From the cell containing the given text, extract its center point as [X, Y] coordinate. 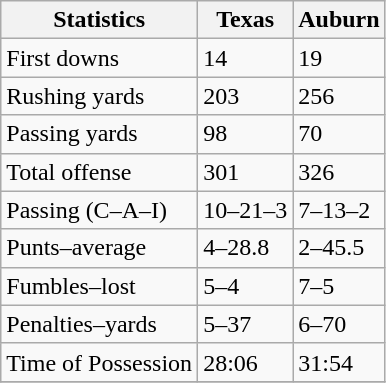
6–70 [339, 324]
Texas [246, 20]
Punts–average [100, 248]
70 [339, 134]
2–45.5 [339, 248]
Passing yards [100, 134]
Statistics [100, 20]
7–13–2 [339, 210]
14 [246, 58]
19 [339, 58]
Passing (C–A–I) [100, 210]
Penalties–yards [100, 324]
31:54 [339, 362]
4–28.8 [246, 248]
326 [339, 172]
28:06 [246, 362]
98 [246, 134]
Fumbles–lost [100, 286]
10–21–3 [246, 210]
256 [339, 96]
7–5 [339, 286]
First downs [100, 58]
Time of Possession [100, 362]
Total offense [100, 172]
5–37 [246, 324]
Auburn [339, 20]
5–4 [246, 286]
301 [246, 172]
203 [246, 96]
Rushing yards [100, 96]
